Find where the given text appears and provide that cell's center as (x, y) coordinate. 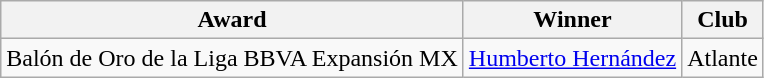
Winner (572, 20)
Award (232, 20)
Balón de Oro de la Liga BBVA Expansión MX (232, 58)
Club (723, 20)
Atlante (723, 58)
Humberto Hernández (572, 58)
